From the cell containing the given text, extract its center point as [X, Y] coordinate. 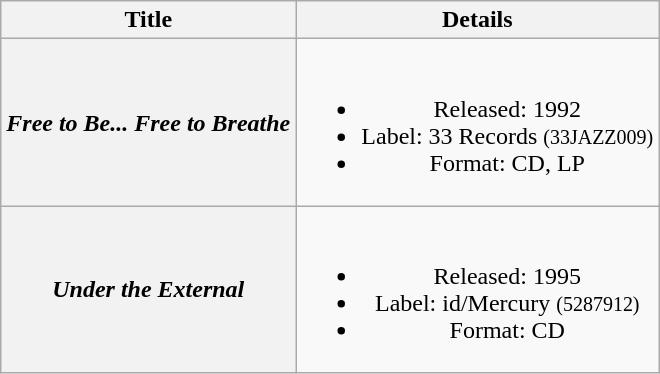
Under the External [148, 290]
Released: 1995Label: id/Mercury (5287912)Format: CD [478, 290]
Details [478, 20]
Free to Be... Free to Breathe [148, 122]
Released: 1992Label: 33 Records (33JAZZ009)Format: CD, LP [478, 122]
Title [148, 20]
